Provide the (X, Y) coordinate of the cell's center where the given text is located.  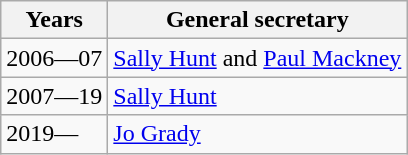
2007—19 (54, 96)
Sally Hunt and Paul Mackney (258, 58)
Sally Hunt (258, 96)
2006—07 (54, 58)
2019— (54, 134)
Years (54, 20)
Jo Grady (258, 134)
General secretary (258, 20)
